Detect which cell encompasses the target text, then output its (x, y) center coordinate. 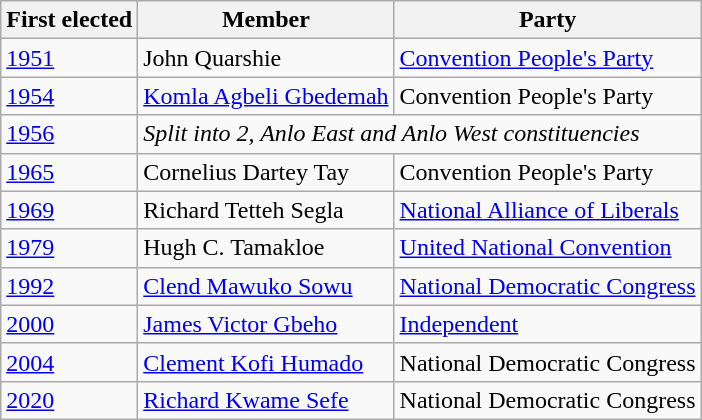
1969 (70, 210)
1979 (70, 248)
Independent (548, 324)
2000 (70, 324)
National Alliance of Liberals (548, 210)
First elected (70, 20)
Party (548, 20)
James Victor Gbeho (266, 324)
2004 (70, 362)
Split into 2, Anlo East and Anlo West constituencies (420, 134)
United National Convention (548, 248)
1956 (70, 134)
1992 (70, 286)
1951 (70, 58)
1965 (70, 172)
Richard Kwame Sefe (266, 400)
Clend Mawuko Sowu (266, 286)
1954 (70, 96)
Hugh C. Tamakloe (266, 248)
Member (266, 20)
Komla Agbeli Gbedemah (266, 96)
2020 (70, 400)
John Quarshie (266, 58)
Clement Kofi Humado (266, 362)
Richard Tetteh Segla (266, 210)
Cornelius Dartey Tay (266, 172)
